Output the (X, Y) coordinate of the center of the cell containing the given text.  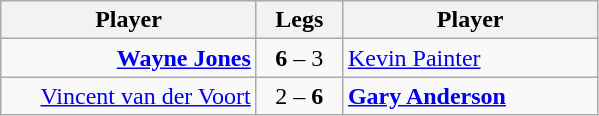
6 – 3 (299, 58)
Gary Anderson (470, 96)
Kevin Painter (470, 58)
Vincent van der Voort (129, 96)
2 – 6 (299, 96)
Legs (299, 20)
Wayne Jones (129, 58)
